Search for the cell housing the specified text and yield its (x, y) center coordinate. 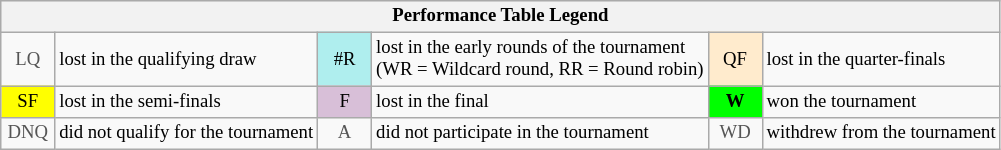
WD (735, 134)
lost in the semi-finals (186, 102)
withdrew from the tournament (881, 134)
A (345, 134)
lost in the final (540, 102)
lost in the quarter-finals (881, 60)
lost in the early rounds of the tournament(WR = Wildcard round, RR = Round robin) (540, 60)
won the tournament (881, 102)
did not participate in the tournament (540, 134)
DNQ (28, 134)
lost in the qualifying draw (186, 60)
F (345, 102)
Performance Table Legend (500, 16)
SF (28, 102)
did not qualify for the tournament (186, 134)
W (735, 102)
#R (345, 60)
QF (735, 60)
LQ (28, 60)
